Search for the cell housing the specified text and yield its [x, y] center coordinate. 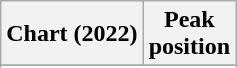
Chart (2022) [72, 34]
Peakposition [189, 34]
